From the cell containing the given text, extract its center point as [x, y] coordinate. 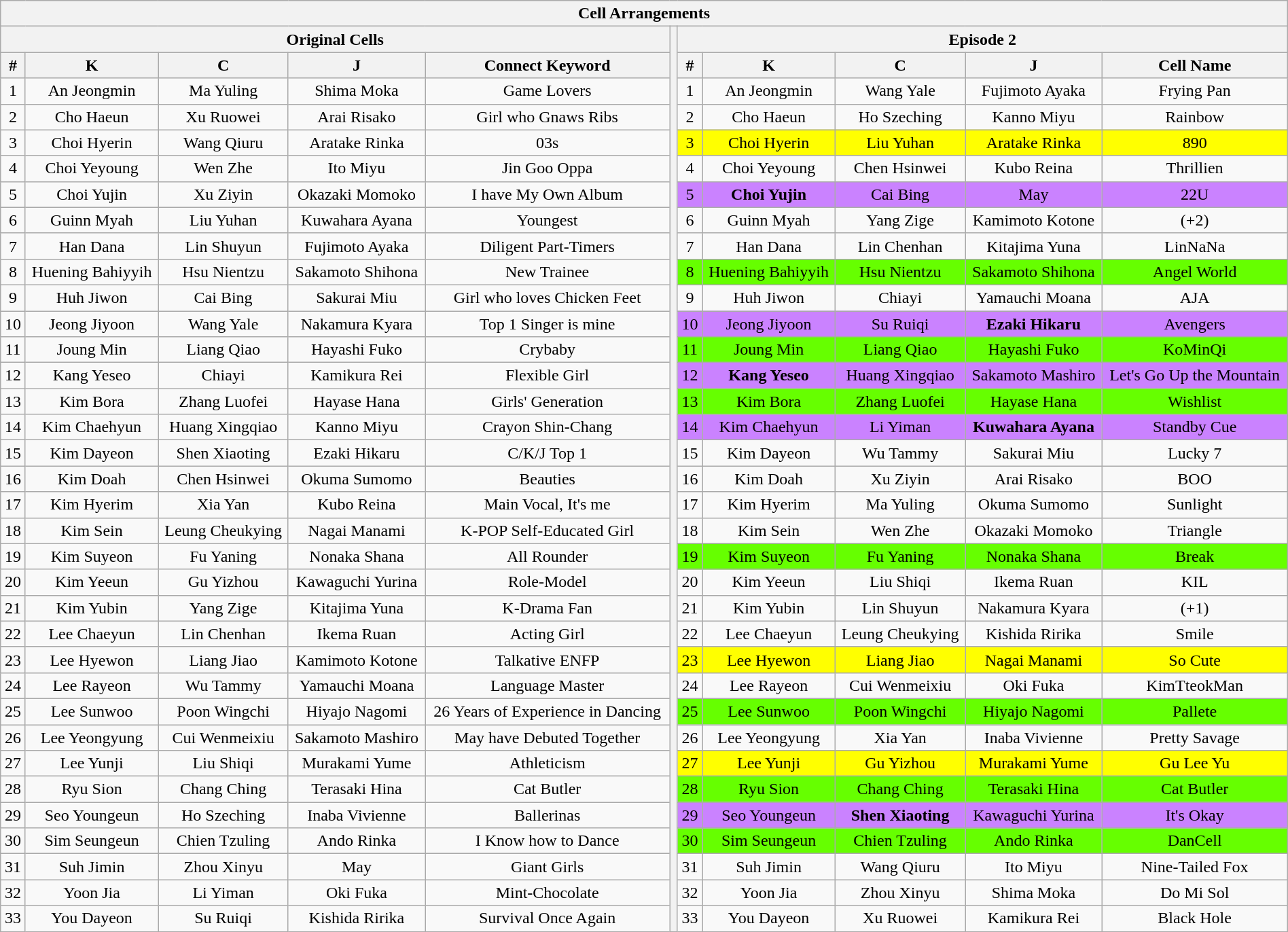
I Know how to Dance [548, 841]
Avengers [1194, 324]
Talkative ENFP [548, 660]
Rainbow [1194, 117]
Wishlist [1194, 401]
Lucky 7 [1194, 453]
DanCell [1194, 841]
Giant Girls [548, 867]
Girl who loves Chicken Feet [548, 298]
KoMinQi [1194, 350]
Original Cells [336, 39]
890 [1194, 143]
Jin Goo Oppa [548, 168]
Angel World [1194, 272]
Sunlight [1194, 505]
Nine-Tailed Fox [1194, 867]
KimTteokMan [1194, 685]
Mint-Chocolate [548, 893]
May have Debuted Together [548, 737]
22U [1194, 194]
Girl who Gnaws Ribs [548, 117]
Girls' Generation [548, 401]
Frying Pan [1194, 91]
03s [548, 143]
Do Mi Sol [1194, 893]
Connect Keyword [548, 65]
Ballerinas [548, 815]
Diligent Part-Timers [548, 246]
Thrillien [1194, 168]
Pallete [1194, 711]
Crayon Shin-Chang [548, 427]
Gu Lee Yu [1194, 764]
Survival Once Again [548, 918]
K-POP Self-Educated Girl [548, 531]
C/K/J Top 1 [548, 453]
Episode 2 [982, 39]
Let's Go Up the Mountain [1194, 376]
New Trainee [548, 272]
Crybaby [548, 350]
KIL [1194, 582]
LinNaNa [1194, 246]
(+2) [1194, 220]
Flexible Girl [548, 376]
K-Drama Fan [548, 608]
Acting Girl [548, 634]
Language Master [548, 685]
BOO [1194, 479]
(+1) [1194, 608]
Cell Arrangements [644, 14]
I have My Own Album [548, 194]
Pretty Savage [1194, 737]
Black Hole [1194, 918]
So Cute [1194, 660]
Triangle [1194, 531]
AJA [1194, 298]
All Rounder [548, 556]
Top 1 Singer is mine [548, 324]
It's Okay [1194, 815]
Smile [1194, 634]
Game Lovers [548, 91]
Main Vocal, It's me [548, 505]
Athleticism [548, 764]
Standby Cue [1194, 427]
Youngest [548, 220]
Break [1194, 556]
26 Years of Experience in Dancing [548, 711]
Beauties [548, 479]
Role-Model [548, 582]
Cell Name [1194, 65]
